Capture the cell that displays the provided text and extract its (X, Y) central coordinate. 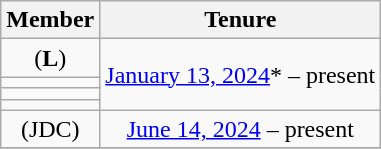
(JDC) (50, 129)
January 13, 2024* – present (240, 74)
Tenure (240, 20)
Member (50, 20)
June 14, 2024 – present (240, 129)
(L) (50, 58)
